Scan for the cell matching the given text and deliver its (x, y) coordinate at center. 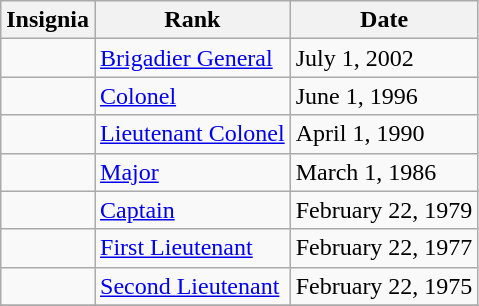
February 22, 1979 (384, 210)
Rank (193, 20)
March 1, 1986 (384, 172)
April 1, 1990 (384, 134)
Colonel (193, 96)
June 1, 1996 (384, 96)
February 22, 1977 (384, 248)
Major (193, 172)
July 1, 2002 (384, 58)
First Lieutenant (193, 248)
Captain (193, 210)
Brigadier General (193, 58)
Second Lieutenant (193, 286)
Lieutenant Colonel (193, 134)
Insignia (48, 20)
February 22, 1975 (384, 286)
Date (384, 20)
